Output the (X, Y) coordinate of the center of the cell containing the given text.  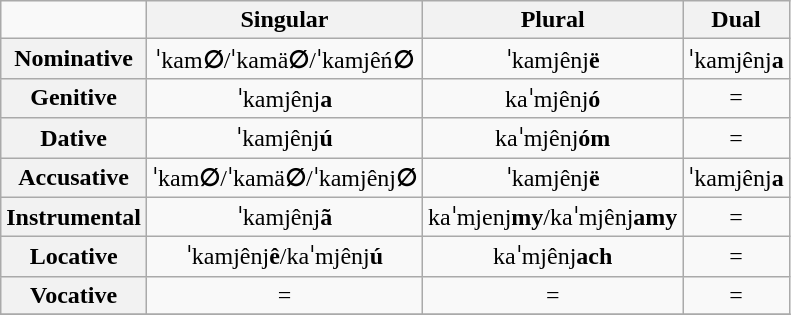
Nominative (74, 59)
Dative (74, 138)
Genitive (74, 98)
Instrumental (74, 217)
ˈkamjênjú (284, 138)
Locative (74, 257)
Accusative (74, 178)
Singular (284, 20)
kaˈmjenjmy/kaˈmjênjamy (552, 217)
Dual (736, 20)
ˈkamjênjã (284, 217)
Plural (552, 20)
ˈkamjênjê/kaˈmjênjú (284, 257)
kaˈmjênjóm (552, 138)
ˈkam∅/ˈkamä∅/ˈkamjêń∅ (284, 59)
ˈkam∅/ˈkamä∅/ˈkamjênj∅ (284, 178)
kaˈmjênjach (552, 257)
kaˈmjênjó (552, 98)
Vocative (74, 295)
